Capture the cell that displays the provided text and extract its (x, y) central coordinate. 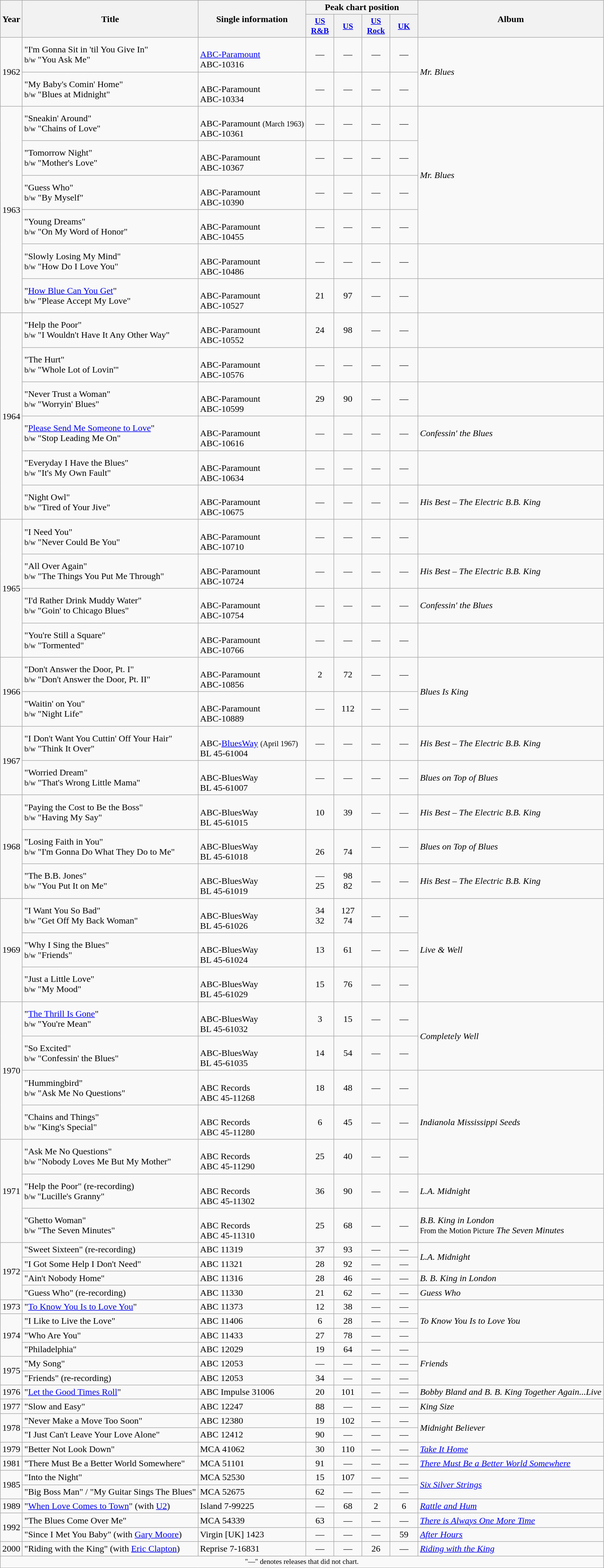
72 (348, 674)
"Young Dreams"b/w "On My Word of Honor" (110, 227)
"Worried Dream" b/w "That's Wrong Little Mama" (110, 778)
Blues Is King (511, 692)
MCA 52675 (252, 1492)
ABC-Paramount ABC-10710 (252, 537)
88 (320, 1406)
Take It Home (511, 1449)
ABC-Paramount ABC-10316 (252, 55)
59 (404, 1534)
Album (511, 19)
76 (348, 984)
91 (320, 1463)
ABC-BluesWay (April 1967) BL 45-61004 (252, 743)
Live & Well (511, 950)
"Ain't Nobody Home" (110, 1278)
"I Got Some Help I Don't Need" (110, 1264)
"Why I Sing the Blues" b/w "Friends" (110, 950)
"Let the Good Times Roll" (110, 1392)
29 (320, 399)
ABC Records ABC 45-11268 (252, 1088)
"Paying the Cost to Be the Boss"b/w "Having My Say" (110, 812)
36 (320, 1191)
B. B. King in London (511, 1278)
ABC-Paramount ABC-10576 (252, 364)
64 (348, 1350)
2000 (11, 1549)
37 (320, 1250)
MCA 54339 (252, 1520)
"Ask Me No Questions" b/w "Nobody Loves Me But My Mother" (110, 1157)
1979 (11, 1449)
"You're Still a Square" b/w "Tormented" (110, 640)
ABC-Paramount ABC-10527 (252, 295)
ABC-Paramount ABC-10754 (252, 606)
ABC Records ABC 45-11290 (252, 1157)
"Night Owl" b/w "Tired of Your Jive" (110, 502)
1981 (11, 1463)
MCA 41062 (252, 1449)
"Tomorrow Night"b/w "Mother's Love" (110, 158)
ABC 12247 (252, 1406)
There is Always One More Time (511, 1520)
MCA 51101 (252, 1463)
63 (320, 1520)
Indianola Mississippi Seeds (511, 1122)
18 (320, 1088)
"I Want You So Bad" b/w "Get Off My Back Woman" (110, 916)
ABC-Paramount ABC-10766 (252, 640)
"Just a Little Love" b/w "My Mood" (110, 984)
12 (320, 1307)
ABC Impulse 31006 (252, 1392)
"To Know You Is to Love You" (110, 1307)
ABC Records ABC 45-11302 (252, 1191)
US Rock (376, 26)
45 (348, 1122)
ABC-Paramount ABC-10889 (252, 709)
After Hours (511, 1534)
ABC 11319 (252, 1250)
1977 (11, 1406)
1964 (11, 416)
40 (348, 1157)
Peak chart position (362, 7)
ABC 11433 (252, 1335)
ABC 11406 (252, 1321)
To Know You Is to Love You (511, 1321)
"Losing Faith in You" b/w "I'm Gonna Do What They Do to Me" (110, 846)
46 (348, 1278)
1962 (11, 72)
ABC-BluesWay BL 45-61019 (252, 881)
1973 (11, 1307)
"My Song" (110, 1364)
3 (320, 1019)
ABC-Paramount ABC-10675 (252, 502)
34 (320, 1378)
1975 (11, 1371)
"How Blue Can You Get"b/w "Please Accept My Love" (110, 295)
ABC-BluesWay BL 45-61035 (252, 1053)
ABC-Paramount ABC-10724 (252, 571)
1972 (11, 1271)
1967 (11, 760)
"Never Trust a Woman" b/w "Worryin' Blues" (110, 399)
Riding with the King (511, 1549)
101 (348, 1392)
"Help the Poor" b/w "I Wouldn't Have It Any Other Way" (110, 330)
14 (320, 1053)
13 (320, 950)
"Ghetto Woman"b/w "The Seven Minutes" (110, 1225)
"I'd Rather Drink Muddy Water" b/w "Goin' to Chicago Blues" (110, 606)
ABC 11373 (252, 1307)
"Sneakin' Around"b/w "Chains of Love" (110, 123)
"Never Make a Move Too Soon" (110, 1421)
54 (348, 1053)
97 (348, 295)
"Friends" (re-recording) (110, 1378)
24 (320, 330)
"I Like to Live the Love" (110, 1321)
ABC-Paramount ABC-10616 (252, 434)
ABC-BluesWay BL 45-61015 (252, 812)
"Waitin' on You" b/w "Night Life" (110, 709)
"Help the Poor" (re-recording) b/w "Lucille's Granny" (110, 1191)
ABC-BluesWay BL 45-61024 (252, 950)
1978 (11, 1428)
ABC-Paramount ABC-10486 (252, 261)
"Guess Who" (re-recording) (110, 1292)
"The Hurt" b/w "Whole Lot of Lovin'" (110, 364)
1974 (11, 1335)
Island 7-99225 (252, 1506)
3432 (320, 916)
"Who Are You" (110, 1335)
"—" denotes releases that did not chart. (302, 1562)
ABC-BluesWay BL 45-61029 (252, 984)
"There Must Be a Better World Somewhere" (110, 1463)
Friends (511, 1364)
38 (348, 1307)
92 (348, 1264)
1969 (11, 950)
1989 (11, 1506)
78 (348, 1335)
12774 (348, 916)
20 (320, 1392)
48 (348, 1088)
1985 (11, 1485)
107 (348, 1477)
ABC-BluesWay BL 45-61026 (252, 916)
ABC-Paramount (March 1963) ABC-10361 (252, 123)
Virgin [UK] 1423 (252, 1534)
ABC-BluesWay BL 45-61018 (252, 846)
UK (404, 26)
"I Don't Want You Cuttin' Off Your Hair" b/w "Think It Over" (110, 743)
1976 (11, 1392)
98 (348, 330)
ABC-Paramount ABC-10552 (252, 330)
—25 (320, 881)
Guess Who (511, 1292)
ABC-Paramount ABC-10634 (252, 468)
110 (348, 1449)
ABC Records ABC 45-11280 (252, 1122)
1970 (11, 1071)
"The B.B. Jones" b/w "You Put It on Me" (110, 881)
61 (348, 950)
112 (348, 709)
Six Silver Strings (511, 1485)
ABC-Paramount ABC-10390 (252, 192)
"Hummingbird" b/w "Ask Me No Questions" (110, 1088)
ABC-BluesWay BL 45-61007 (252, 778)
1971 (11, 1191)
ABC-Paramount ABC-10856 (252, 674)
39 (348, 812)
ABC Records ABC 45-11310 (252, 1225)
ABC-Paramount ABC-10455 (252, 227)
"Guess Who"b/w "By Myself" (110, 192)
ABC-BluesWay BL 45-61032 (252, 1019)
Year (11, 19)
Single information (252, 19)
"I Just Can't Leave Your Love Alone" (110, 1435)
"Slowly Losing My Mind"b/w "How Do I Love You" (110, 261)
ABC-Paramount ABC-10334 (252, 89)
"So Excited" b/w "Confessin' the Blues" (110, 1053)
1968 (11, 846)
Reprise 7-16831 (252, 1549)
ABC-Paramount ABC-10367 (252, 158)
"Everyday I Have the Blues" b/w "It's My Own Fault" (110, 468)
27 (320, 1335)
"Please Send Me Someone to Love" b/w "Stop Leading Me On" (110, 434)
"All Over Again" b/w "The Things You Put Me Through" (110, 571)
"Big Boss Man" / "My Guitar Sings The Blues" (110, 1492)
Title (110, 19)
93 (348, 1250)
"My Baby's Comin' Home"b/w "Blues at Midnight" (110, 89)
Rattle and Hum (511, 1506)
102 (348, 1421)
10 (320, 812)
"Philadelphia" (110, 1350)
Midnight Believer (511, 1428)
MCA 52530 (252, 1477)
US (348, 26)
US R&B (320, 26)
"Don't Answer the Door, Pt. I" b/w "Don't Answer the Door, Pt. II" (110, 674)
"Riding with the King" (with Eric Clapton) (110, 1549)
ABC 11321 (252, 1264)
B.B. King in LondonFrom the Motion Picture The Seven Minutes (511, 1225)
"Chains and Things" b/w "King's Special" (110, 1122)
Completely Well (511, 1036)
1966 (11, 692)
1992 (11, 1527)
ABC 12380 (252, 1421)
9882 (348, 881)
74 (348, 846)
ABC 11330 (252, 1292)
"I Need You" b/w "Never Could Be You" (110, 537)
"I'm Gonna Sit in 'til You Give In"b/w "You Ask Me" (110, 55)
"The Blues Come Over Me" (110, 1520)
ABC 12412 (252, 1435)
ABC 12029 (252, 1350)
"Into the Night" (110, 1477)
King Size (511, 1406)
1963 (11, 209)
Bobby Bland and B. B. King Together Again...Live (511, 1392)
"Better Not Look Down" (110, 1449)
1965 (11, 588)
ABC-Paramount ABC-10599 (252, 399)
"Sweet Sixteen" (re-recording) (110, 1250)
"When Love Comes to Town" (with U2) (110, 1506)
"Since I Met You Baby" (with Gary Moore) (110, 1534)
30 (320, 1449)
"The Thrill Is Gone" b/w "You're Mean" (110, 1019)
There Must Be a Better World Somewhere (511, 1463)
"Slow and Easy" (110, 1406)
ABC 11316 (252, 1278)
